Capture the cell that displays the provided text and extract its (x, y) central coordinate. 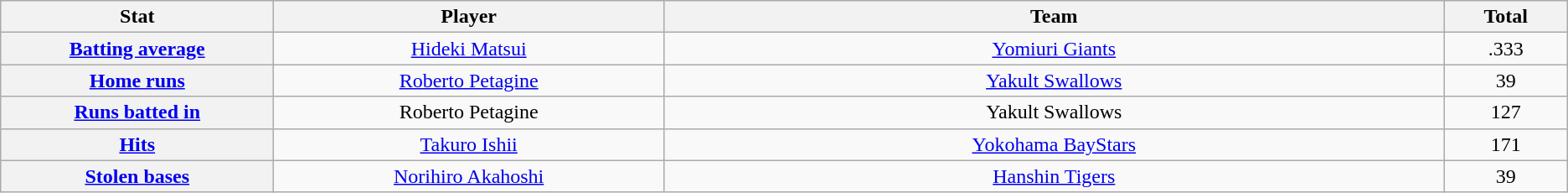
127 (1506, 112)
Hits (137, 144)
Hideki Matsui (469, 49)
Total (1506, 17)
Home runs (137, 81)
Takuro Ishii (469, 144)
Player (469, 17)
Norihiro Akahoshi (469, 176)
.333 (1506, 49)
Stolen bases (137, 176)
Stat (137, 17)
Hanshin Tigers (1055, 176)
Batting average (137, 49)
Runs batted in (137, 112)
Team (1055, 17)
Yokohama BayStars (1055, 144)
Yomiuri Giants (1055, 49)
171 (1506, 144)
